For the text-containing cell, return its midpoint in [x, y] coordinate format. 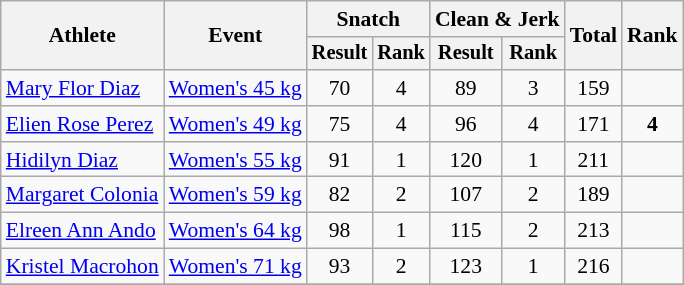
96 [466, 124]
123 [466, 267]
Elien Rose Perez [82, 124]
Women's 49 kg [236, 124]
Event [236, 36]
Kristel Macrohon [82, 267]
216 [594, 267]
120 [466, 160]
Mary Flor Diaz [82, 88]
107 [466, 195]
3 [534, 88]
Hidilyn Diaz [82, 160]
Women's 45 kg [236, 88]
93 [340, 267]
Clean & Jerk [498, 19]
Margaret Colonia [82, 195]
75 [340, 124]
Athlete [82, 36]
189 [594, 195]
171 [594, 124]
98 [340, 231]
91 [340, 160]
159 [594, 88]
211 [594, 160]
Women's 71 kg [236, 267]
82 [340, 195]
Elreen Ann Ando [82, 231]
Women's 64 kg [236, 231]
89 [466, 88]
Women's 55 kg [236, 160]
Women's 59 kg [236, 195]
213 [594, 231]
115 [466, 231]
Snatch [368, 19]
Total [594, 36]
70 [340, 88]
